Scan for the cell matching the given text and deliver its (X, Y) coordinate at center. 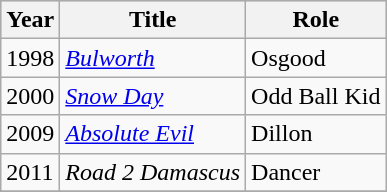
Dancer (316, 172)
Road 2 Damascus (153, 172)
2011 (30, 172)
1998 (30, 58)
2000 (30, 96)
Odd Ball Kid (316, 96)
Title (153, 20)
Bulworth (153, 58)
2009 (30, 134)
Osgood (316, 58)
Snow Day (153, 96)
Year (30, 20)
Dillon (316, 134)
Role (316, 20)
Absolute Evil (153, 134)
